Find where the given text appears and provide that cell's center as [X, Y] coordinate. 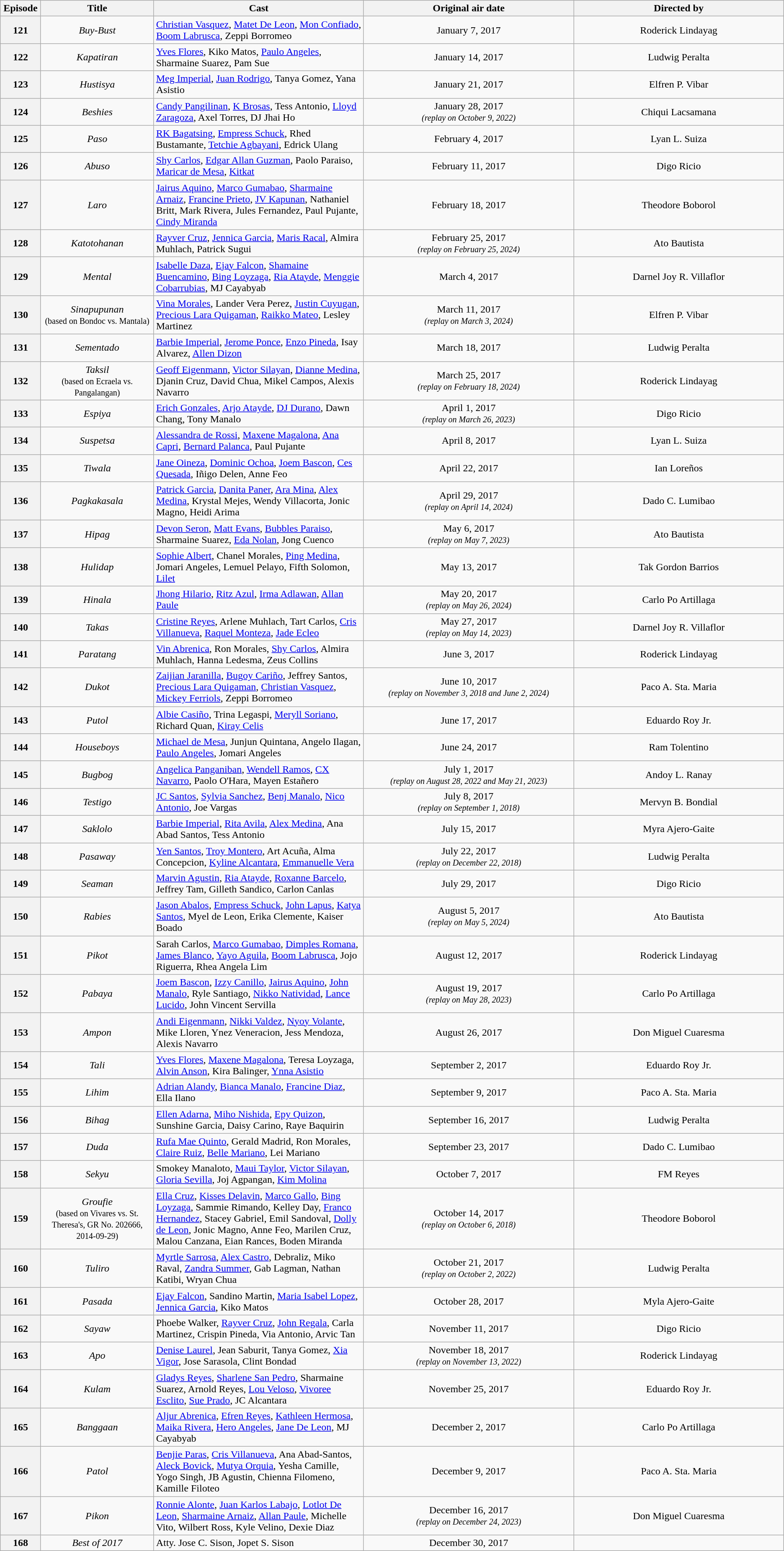
Erich Gonzales, Arjo Atayde, DJ Durano, Dawn Chang, Tony Manalo [259, 414]
Kapatiran [97, 57]
February 18, 2017 [468, 204]
August 12, 2017 [468, 955]
132 [21, 380]
Sinapupunan(based on Bondoc vs. Mantala) [97, 315]
Pabaya [97, 994]
Apo [97, 1356]
Houseboys [97, 747]
Takas [97, 627]
159 [21, 1218]
161 [21, 1301]
150 [21, 917]
September 23, 2017 [468, 1147]
Devon Seron, Matt Evans, Bubbles Paraiso, Sharmaine Suarez, Eda Nolan, Jong Cuenco [259, 534]
Cristine Reyes, Arlene Muhlach, Tart Carlos, Cris Villanueva, Raquel Monteza, Jade Ecleo [259, 627]
JC Santos, Sylvia Sanchez, Benj Manalo, Nico Antonio, Joe Vargas [259, 802]
Andoy L. Ranay [678, 774]
Aljur Abrenica, Efren Reyes, Kathleen Hermosa, Maika Rivera, Hero Angeles, Jane De Leon, MJ Cayabyab [259, 1427]
June 3, 2017 [468, 654]
Best of 2017 [97, 1543]
Directed by [678, 8]
Yves Flores, Maxene Magalona, Teresa Loyzaga, Alvin Anson, Kira Balinger, Ynna Asistio [259, 1065]
Tuliro [97, 1268]
Michael de Mesa, Junjun Quintana, Angelo Ilagan, Paulo Angeles, Jomari Angeles [259, 747]
Tak Gordon Barrios [678, 567]
Yves Flores, Kiko Matos, Paulo Angeles, Sharmaine Suarez, Pam Sue [259, 57]
Pikot [97, 955]
January 7, 2017 [468, 30]
August 5, 2017(replay on May 5, 2024) [468, 917]
July 29, 2017 [468, 884]
August 26, 2017 [468, 1032]
155 [21, 1093]
142 [21, 687]
160 [21, 1268]
Yen Santos, Troy Montero, Art Acuña, Alma Concepcion, Kyline Alcantara, Emmanuelle Vera [259, 856]
May 13, 2017 [468, 567]
Ellen Adarna, Miho Nishida, Epy Quizon, Sunshine Garcia, Daisy Carino, Raye Baquirin [259, 1119]
127 [21, 204]
Tiwala [97, 468]
Myra Ajero-Gaite [678, 829]
Pagkakasala [97, 501]
152 [21, 994]
147 [21, 829]
168 [21, 1543]
Paso [97, 139]
Chiqui Lacsamana [678, 111]
Rufa Mae Quinto, Gerald Madrid, Ron Morales, Claire Ruiz, Belle Mariano, Lei Mariano [259, 1147]
Smokey Manaloto, Maui Taylor, Victor Silayan, Gloria Sevilla, Joj Agpangan, Kim Molina [259, 1174]
135 [21, 468]
December 16, 2017(replay on December 24, 2023) [468, 1516]
Hustisya [97, 85]
Sarah Carlos, Marco Gumabao, Dimples Romana, James Blanco, Yayo Aguila, Boom Labrusca, Jojo Riguerra, Rhea Angela Lim [259, 955]
October 21, 2017(replay on October 2, 2022) [468, 1268]
Dukot [97, 687]
167 [21, 1516]
March 25, 2017(replay on February 18, 2024) [468, 380]
Ejay Falcon, Sandino Martin, Maria Isabel Lopez, Jennica Garcia, Kiko Matos [259, 1301]
140 [21, 627]
Kulam [97, 1388]
125 [21, 139]
122 [21, 57]
Barbie Imperial, Jerome Ponce, Enzo Pineda, Isay Alvarez, Allen Dizon [259, 348]
Saklolo [97, 829]
136 [21, 501]
163 [21, 1356]
FM Reyes [678, 1174]
Hipag [97, 534]
August 19, 2017(replay on May 28, 2023) [468, 994]
Espiya [97, 414]
Patol [97, 1471]
Bihag [97, 1119]
123 [21, 85]
July 8, 2017(replay on September 1, 2018) [468, 802]
November 18, 2017(replay on November 13, 2022) [468, 1356]
121 [21, 30]
Myla Ajero-Gaite [678, 1301]
157 [21, 1147]
Rabies [97, 917]
December 30, 2017 [468, 1543]
RK Bagatsing, Empress Schuck, Rhed Bustamante, Tetchie Agbayani, Edrick Ulang [259, 139]
Mervyn B. Bondial [678, 802]
133 [21, 414]
Marvin Agustin, Ria Atayde, Roxanne Barcelo, Jeffrey Tam, Gilleth Sandico, Carlon Canlas [259, 884]
Patrick Garcia, Danita Paner, Ara Mina, Alex Medina, Krystal Mejes, Wendy Villacorta, Jonic Magno, Heidi Arima [259, 501]
137 [21, 534]
Vin Abrenica, Ron Morales, Shy Carlos, Almira Muhlach, Hanna Ledesma, Zeus Collins [259, 654]
Sophie Albert, Chanel Morales, Ping Medina, Jomari Angeles, Lemuel Pelayo, Fifth Solomon, Lilet [259, 567]
Episode [21, 8]
Laro [97, 204]
Title [97, 8]
Angelica Panganiban, Wendell Ramos, CX Navarro, Paolo O'Hara, Mayen Estañero [259, 774]
Meg Imperial, Juan Rodrigo, Tanya Gomez, Yana Asistio [259, 85]
144 [21, 747]
Jane Oineza, Dominic Ochoa, Joem Bascon, Ces Quesada, Iñigo Delen, Anne Feo [259, 468]
146 [21, 802]
Myrtle Sarrosa, Alex Castro, Debraliz, Miko Raval, Zandra Summer, Gab Lagman, Nathan Katibi, Wryan Chua [259, 1268]
129 [21, 276]
June 24, 2017 [468, 747]
151 [21, 955]
October 14, 2017(replay on October 6, 2018) [468, 1218]
Gladys Reyes, Sharlene San Pedro, Sharmaine Suarez, Arnold Reyes, Lou Veloso, Vivoree Esclito, Sue Prado, JC Alcantara [259, 1388]
128 [21, 243]
Andi Eigenmann, Nikki Valdez, Nyoy Volante, Mike Lloren, Ynez Veneracion, Jess Mendoza, Alexis Navarro [259, 1032]
Ampon [97, 1032]
Sekyu [97, 1174]
May 6, 2017(replay on May 7, 2023) [468, 534]
Shy Carlos, Edgar Allan Guzman, Paolo Paraiso, Maricar de Mesa, Kitkat [259, 166]
143 [21, 720]
October 28, 2017 [468, 1301]
Taksil(based on Ecraela vs. Pangalangan) [97, 380]
November 11, 2017 [468, 1328]
Beshies [97, 111]
Suspetsa [97, 441]
Paratang [97, 654]
Ram Tolentino [678, 747]
Alessandra de Rossi, Maxene Magalona, Ana Capri, Bernard Palanca, Paul Pujante [259, 441]
October 7, 2017 [468, 1174]
May 20, 2017(replay on May 26, 2024) [468, 600]
Jason Abalos, Empress Schuck, John Lapus, Katya Santos, Myel de Leon, Erika Clemente, Kaiser Boado [259, 917]
Tali [97, 1065]
164 [21, 1388]
Jhong Hilario, Ritz Azul, Irma Adlawan, Allan Paule [259, 600]
Barbie Imperial, Rita Avila, Alex Medina, Ana Abad Santos, Tess Antonio [259, 829]
November 25, 2017 [468, 1388]
145 [21, 774]
Buy-Bust [97, 30]
134 [21, 441]
Cast [259, 8]
January 28, 2017(replay on October 9, 2022) [468, 111]
149 [21, 884]
Duda [97, 1147]
April 29, 2017(replay on April 14, 2024) [468, 501]
January 14, 2017 [468, 57]
Putol [97, 720]
154 [21, 1065]
165 [21, 1427]
158 [21, 1174]
166 [21, 1471]
156 [21, 1119]
Sementado [97, 348]
Hinala [97, 600]
April 1, 2017(replay on March 26, 2023) [468, 414]
Rayver Cruz, Jennica Garcia, Maris Racal, Almira Muhlach, Patrick Sugui [259, 243]
April 8, 2017 [468, 441]
138 [21, 567]
Denise Laurel, Jean Saburit, Tanya Gomez, Xia Vigor, Jose Sarasola, Clint Bondad [259, 1356]
September 16, 2017 [468, 1119]
February 4, 2017 [468, 139]
Bugbog [97, 774]
April 22, 2017 [468, 468]
Sayaw [97, 1328]
Pikon [97, 1516]
Christian Vasquez, Matet De Leon, Mon Confiado, Boom Labrusca, Zeppi Borromeo [259, 30]
Pasada [97, 1301]
March 4, 2017 [468, 276]
Ronnie Alonte, Juan Karlos Labajo, Lotlot De Leon, Sharmaine Arnaiz, Allan Paule, Michelle Vito, Wilbert Ross, Kyle Velino, Dexie Diaz [259, 1516]
Katotohanan [97, 243]
162 [21, 1328]
September 9, 2017 [468, 1093]
July 1, 2017(replay on August 28, 2022 and May 21, 2023) [468, 774]
126 [21, 166]
May 27, 2017(replay on May 14, 2023) [468, 627]
139 [21, 600]
December 9, 2017 [468, 1471]
February 25, 2017(replay on February 25, 2024) [468, 243]
Testigo [97, 802]
Atty. Jose C. Sison, Jopet S. Sison [259, 1543]
Ian Loreños [678, 468]
Benjie Paras, Cris Villanueva, Ana Abad-Santos, Aleck Bovick, Mutya Orquia, Yesha Camille, Yogo Singh, JB Agustin, Chienna Filomeno, Kamille Filoteo [259, 1471]
Isabelle Daza, Ejay Falcon, Shamaine Buencamino, Bing Loyzaga, Ria Atayde, Menggie Cobarrubias, MJ Cayabyab [259, 276]
Adrian Alandy, Bianca Manalo, Francine Diaz, Ella Ilano [259, 1093]
Phoebe Walker, Rayver Cruz, John Regala, Carla Martinez, Crispin Pineda, Via Antonio, Arvic Tan [259, 1328]
July 15, 2017 [468, 829]
January 21, 2017 [468, 85]
July 22, 2017(replay on December 22, 2018) [468, 856]
130 [21, 315]
Mental [97, 276]
February 11, 2017 [468, 166]
Albie Casiño, Trina Legaspi, Meryll Soriano, Richard Quan, Kiray Celis [259, 720]
Lihim [97, 1093]
Abuso [97, 166]
June 10, 2017(replay on November 3, 2018 and June 2, 2024) [468, 687]
Joem Bascon, Izzy Canillo, Jairus Aquino, John Manalo, Ryle Santiago, Nikko Natividad, Lance Lucido, John Vincent Servilla [259, 994]
Zaijian Jaranilla, Bugoy Cariño, Jeffrey Santos, Precious Lara Quigaman, Christian Vasquez, Mickey Ferriols, Zeppi Borromeo [259, 687]
153 [21, 1032]
131 [21, 348]
Pasaway [97, 856]
Banggaan [97, 1427]
Geoff Eigenmann, Victor Silayan, Dianne Medina, Djanin Cruz, David Chua, Mikel Campos, Alexis Navarro [259, 380]
Hulidap [97, 567]
Original air date [468, 8]
March 18, 2017 [468, 348]
148 [21, 856]
December 2, 2017 [468, 1427]
Candy Pangilinan, K Brosas, Tess Antonio, Lloyd Zaragoza, Axel Torres, DJ Jhai Ho [259, 111]
Seaman [97, 884]
September 2, 2017 [468, 1065]
Groufie(based on Vivares vs. St. Theresa's, GR No. 202666, 2014-09-29) [97, 1218]
124 [21, 111]
141 [21, 654]
Vina Morales, Lander Vera Perez, Justin Cuyugan, Precious Lara Quigaman, Raikko Mateo, Lesley Martinez [259, 315]
March 11, 2017(replay on March 3, 2024) [468, 315]
June 17, 2017 [468, 720]
